Find where the given text appears and provide that cell's center as (X, Y) coordinate. 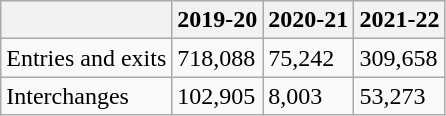
53,273 (400, 96)
718,088 (218, 58)
2019-20 (218, 20)
2020-21 (308, 20)
Entries and exits (86, 58)
2021-22 (400, 20)
309,658 (400, 58)
8,003 (308, 96)
75,242 (308, 58)
102,905 (218, 96)
Interchanges (86, 96)
